Search for the cell housing the specified text and yield its [X, Y] center coordinate. 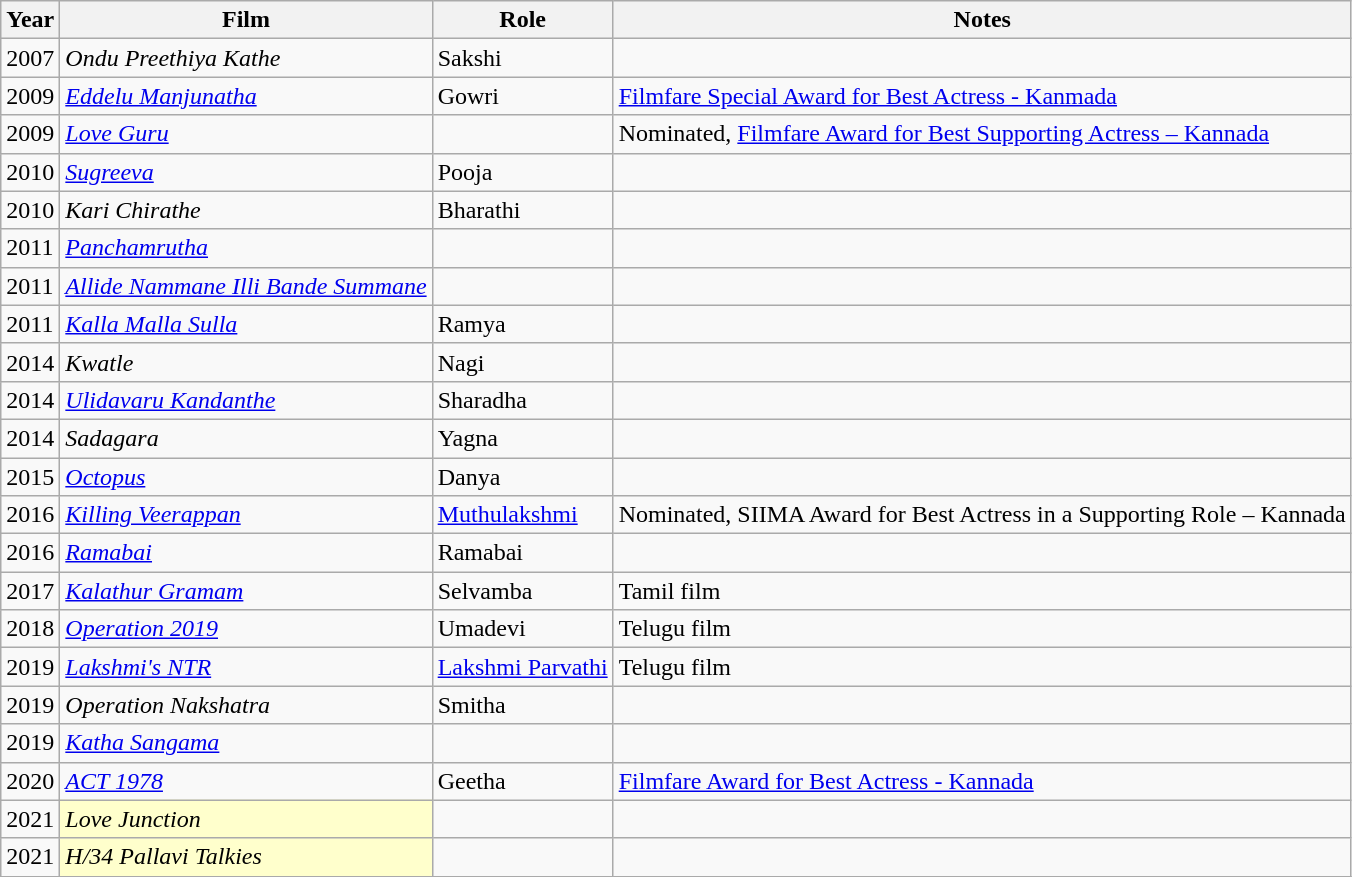
Nominated, Filmfare Award for Best Supporting Actress – Kannada [982, 134]
Nagi [522, 362]
Notes [982, 20]
Filmfare Award for Best Actress - Kannada [982, 781]
Katha Sangama [246, 743]
Pooja [522, 172]
Smitha [522, 705]
Sakshi [522, 58]
Sharadha [522, 400]
2007 [30, 58]
2018 [30, 629]
Octopus [246, 477]
Umadevi [522, 629]
Danya [522, 477]
Ondu Preethiya Kathe [246, 58]
Love Guru [246, 134]
ACT 1978 [246, 781]
Ramya [522, 324]
Year [30, 20]
Kalla Malla Sulla [246, 324]
Panchamrutha [246, 248]
Kwatle [246, 362]
H/34 Pallavi Talkies [246, 857]
2017 [30, 591]
Nominated, SIIMA Award for Best Actress in a Supporting Role – Kannada [982, 515]
Lakshmi Parvathi [522, 667]
Ulidavaru Kandanthe [246, 400]
Sadagara [246, 438]
Geetha [522, 781]
Selvamba [522, 591]
Bharathi [522, 210]
Gowri [522, 96]
Operation Nakshatra [246, 705]
Tamil film [982, 591]
Love Junction [246, 819]
Film [246, 20]
Operation 2019 [246, 629]
Sugreeva [246, 172]
Killing Veerappan [246, 515]
Filmfare Special Award for Best Actress - Kanmada [982, 96]
Muthulakshmi [522, 515]
Kalathur Gramam [246, 591]
Role [522, 20]
Allide Nammane Illi Bande Summane [246, 286]
Eddelu Manjunatha [246, 96]
2020 [30, 781]
Kari Chirathe [246, 210]
Yagna [522, 438]
Lakshmi's NTR [246, 667]
2015 [30, 477]
